Provide the (X, Y) coordinate of the cell's center where the given text is located.  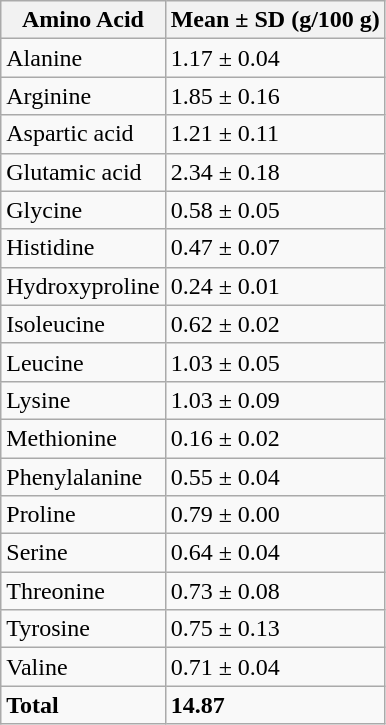
0.64 ± 0.04 (275, 553)
Histidine (83, 248)
0.16 ± 0.02 (275, 438)
1.03 ± 0.09 (275, 400)
0.58 ± 0.05 (275, 210)
1.21 ± 0.11 (275, 134)
0.62 ± 0.02 (275, 324)
0.55 ± 0.04 (275, 477)
Aspartic acid (83, 134)
0.47 ± 0.07 (275, 248)
1.85 ± 0.16 (275, 96)
0.73 ± 0.08 (275, 591)
0.79 ± 0.00 (275, 515)
0.71 ± 0.04 (275, 667)
Arginine (83, 96)
Amino Acid (83, 20)
Total (83, 705)
Alanine (83, 58)
14.87 (275, 705)
Hydroxyproline (83, 286)
Glutamic acid (83, 172)
Methionine (83, 438)
1.17 ± 0.04 (275, 58)
Threonine (83, 591)
Mean ± SD (g/100 g) (275, 20)
0.75 ± 0.13 (275, 629)
Valine (83, 667)
Phenylalanine (83, 477)
2.34 ± 0.18 (275, 172)
Lysine (83, 400)
Isoleucine (83, 324)
Tyrosine (83, 629)
Leucine (83, 362)
Glycine (83, 210)
Proline (83, 515)
1.03 ± 0.05 (275, 362)
Serine (83, 553)
0.24 ± 0.01 (275, 286)
